Capture the cell that displays the provided text and extract its [x, y] central coordinate. 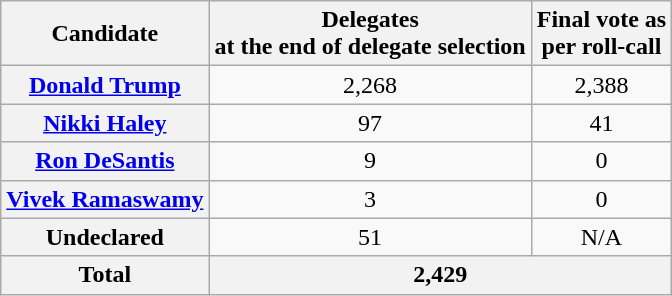
9 [370, 161]
Nikki Haley [105, 123]
Final vote as per roll-call [601, 34]
Candidate [105, 34]
51 [370, 237]
Delegates at the end of delegate selection [370, 34]
2,388 [601, 85]
N/A [601, 237]
2,429 [440, 275]
Ron DeSantis [105, 161]
Total [105, 275]
Vivek Ramaswamy [105, 199]
2,268 [370, 85]
97 [370, 123]
Undeclared [105, 237]
41 [601, 123]
3 [370, 199]
Donald Trump [105, 85]
